Scan for the cell matching the given text and deliver its (x, y) coordinate at center. 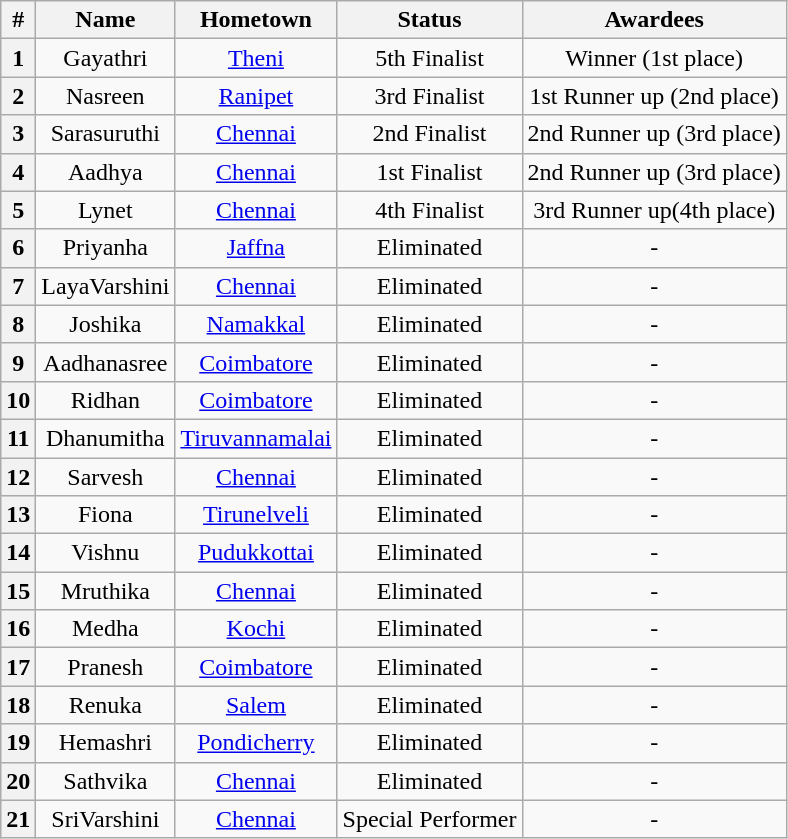
Theni (256, 58)
12 (18, 477)
7 (18, 286)
Status (430, 20)
15 (18, 591)
Pondicherry (256, 743)
Renuka (106, 705)
1st Finalist (430, 172)
LayaVarshini (106, 286)
Nasreen (106, 96)
SriVarshini (106, 819)
3 (18, 134)
2nd Finalist (430, 134)
5 (18, 210)
Priyanha (106, 248)
10 (18, 400)
Tirunelveli (256, 515)
14 (18, 553)
9 (18, 362)
Fiona (106, 515)
Pudukkottai (256, 553)
13 (18, 515)
Pranesh (106, 667)
16 (18, 629)
Winner (1st place) (654, 58)
Lynet (106, 210)
Hometown (256, 20)
17 (18, 667)
Jaffna (256, 248)
Medha (106, 629)
Sarasuruthi (106, 134)
# (18, 20)
4th Finalist (430, 210)
Name (106, 20)
Tiruvannamalai (256, 438)
8 (18, 324)
11 (18, 438)
19 (18, 743)
Joshika (106, 324)
Sarvesh (106, 477)
Mruthika (106, 591)
20 (18, 781)
Kochi (256, 629)
Dhanumitha (106, 438)
Aadhya (106, 172)
4 (18, 172)
Special Performer (430, 819)
Sathvika (106, 781)
2 (18, 96)
Ranipet (256, 96)
Namakkal (256, 324)
21 (18, 819)
Awardees (654, 20)
Aadhanasree (106, 362)
6 (18, 248)
3rd Runner up(4th place) (654, 210)
Hemashri (106, 743)
Gayathri (106, 58)
Salem (256, 705)
18 (18, 705)
Ridhan (106, 400)
Vishnu (106, 553)
1 (18, 58)
3rd Finalist (430, 96)
5th Finalist (430, 58)
1st Runner up (2nd place) (654, 96)
